Find where the given text appears and provide that cell's center as (x, y) coordinate. 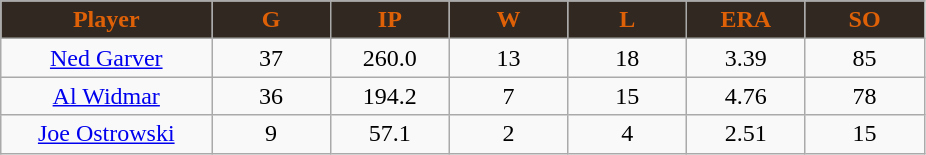
Al Widmar (106, 96)
4.76 (746, 96)
7 (508, 96)
Ned Garver (106, 58)
194.2 (390, 96)
4 (628, 134)
9 (272, 134)
57.1 (390, 134)
SO (864, 20)
2 (508, 134)
IP (390, 20)
260.0 (390, 58)
37 (272, 58)
G (272, 20)
ERA (746, 20)
85 (864, 58)
Player (106, 20)
3.39 (746, 58)
36 (272, 96)
18 (628, 58)
78 (864, 96)
L (628, 20)
13 (508, 58)
2.51 (746, 134)
W (508, 20)
Joe Ostrowski (106, 134)
